Scan for the cell matching the given text and deliver its (x, y) coordinate at center. 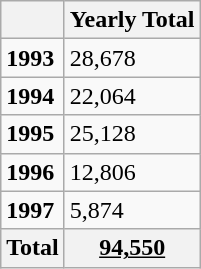
28,678 (132, 58)
Total (33, 248)
12,806 (132, 172)
1996 (33, 172)
22,064 (132, 96)
1994 (33, 96)
94,550 (132, 248)
25,128 (132, 134)
1995 (33, 134)
5,874 (132, 210)
Yearly Total (132, 20)
1997 (33, 210)
1993 (33, 58)
